Find where the given text appears and provide that cell's center as (x, y) coordinate. 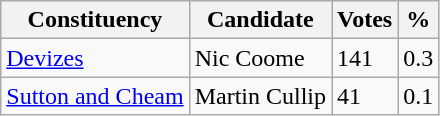
Sutton and Cheam (95, 96)
Candidate (260, 20)
Votes (365, 20)
Devizes (95, 58)
0.1 (418, 96)
Martin Cullip (260, 96)
% (418, 20)
Constituency (95, 20)
41 (365, 96)
Nic Coome (260, 58)
0.3 (418, 58)
141 (365, 58)
